Return [x, y] of the center of cell containing provided text 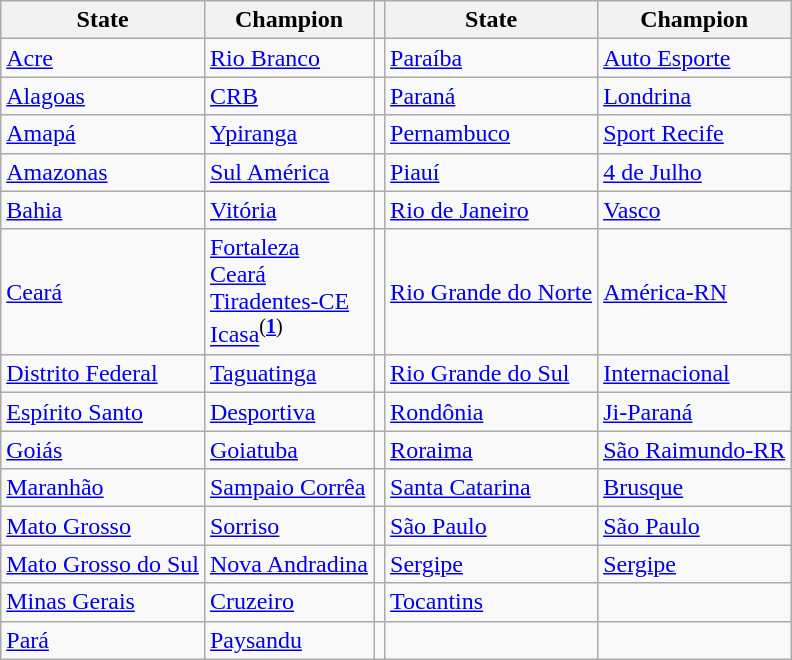
Alagoas [103, 96]
Amapá [103, 134]
Taguatinga [288, 374]
Brusque [694, 488]
Maranhão [103, 488]
4 de Julho [694, 172]
Amazonas [103, 172]
Roraima [492, 450]
Sport Recife [694, 134]
Minas Gerais [103, 602]
Vasco [694, 210]
Acre [103, 58]
América-RN [694, 292]
Cruzeiro [288, 602]
Ypiranga [288, 134]
São Raimundo-RR [694, 450]
Vitória [288, 210]
Internacional [694, 374]
Tocantins [492, 602]
Ji-Paraná [694, 412]
Goiás [103, 450]
FortalezaCearáTiradentes-CEIcasa(1) [288, 292]
Paraná [492, 96]
Desportiva [288, 412]
Paysandu [288, 640]
Mato Grosso [103, 526]
Rio Branco [288, 58]
Rio Grande do Norte [492, 292]
Nova Andradina [288, 564]
Goiatuba [288, 450]
Sul América [288, 172]
Rio Grande do Sul [492, 374]
Sampaio Corrêa [288, 488]
Santa Catarina [492, 488]
Distrito Federal [103, 374]
CRB [288, 96]
Paraíba [492, 58]
Londrina [694, 96]
Espírito Santo [103, 412]
Rondônia [492, 412]
Rio de Janeiro [492, 210]
Ceará [103, 292]
Pará [103, 640]
Auto Esporte [694, 58]
Piauí [492, 172]
Pernambuco [492, 134]
Bahia [103, 210]
Sorriso [288, 526]
Mato Grosso do Sul [103, 564]
